Scan for the cell matching the given text and deliver its [x, y] coordinate at center. 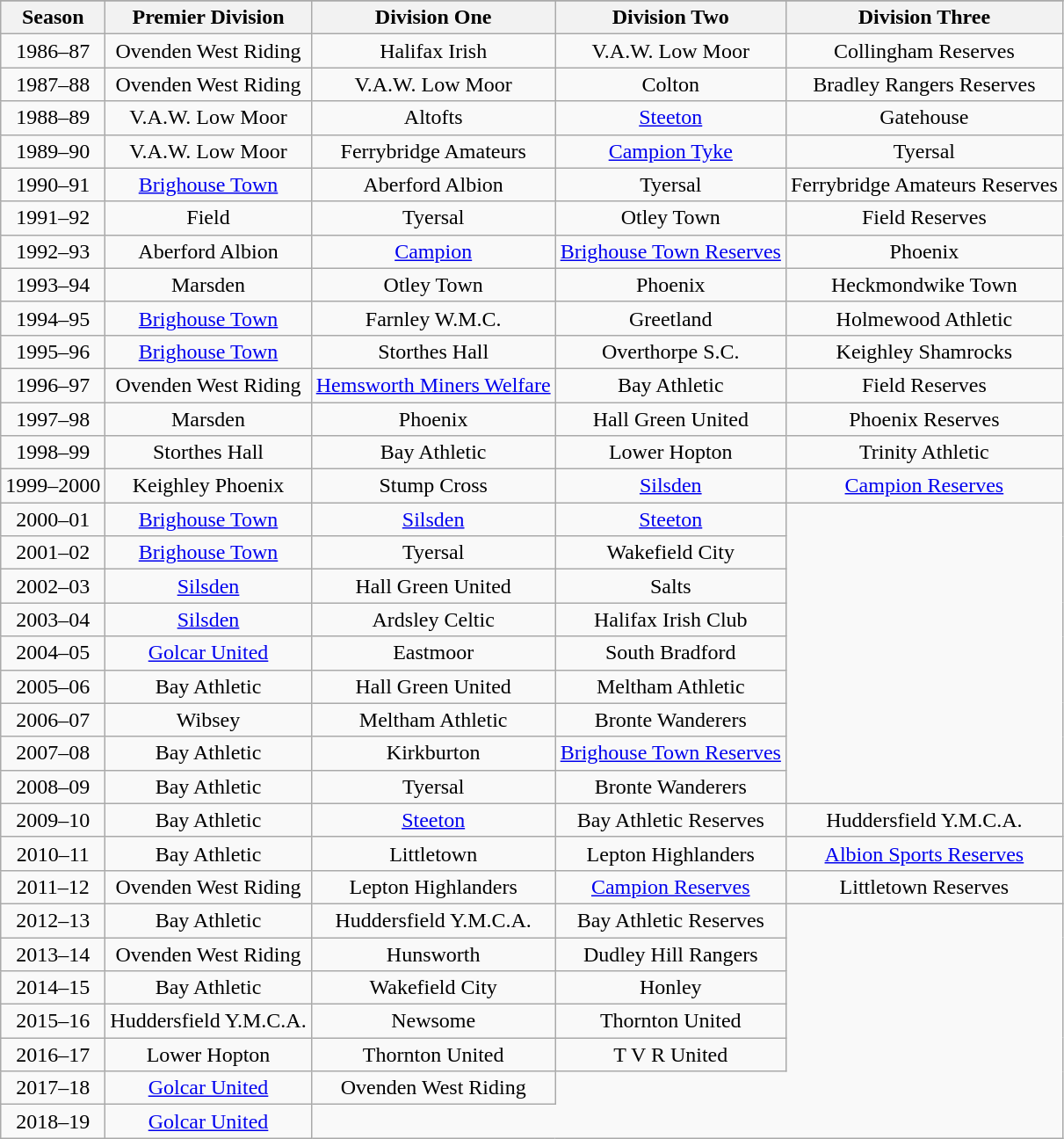
2010–11 [53, 853]
Ardsley Celtic [433, 620]
Littletown Reserves [924, 887]
1998–99 [53, 453]
2012–13 [53, 920]
1999–2000 [53, 486]
Newsome [433, 1021]
Field [208, 218]
Season [53, 18]
2006–07 [53, 720]
2015–16 [53, 1021]
Trinity Athletic [924, 453]
Halifax Irish Club [670, 620]
Halifax Irish [433, 51]
Overthorpe S.C. [670, 352]
2004–05 [53, 653]
Honley [670, 988]
Keighley Phoenix [208, 486]
Ferrybridge Amateurs Reserves [924, 185]
1993–94 [53, 285]
Greetland [670, 318]
Wibsey [208, 720]
Campion [433, 251]
2009–10 [53, 820]
2005–06 [53, 686]
2016–17 [53, 1055]
Hemsworth Miners Welfare [433, 385]
Premier Division [208, 18]
1995–96 [53, 352]
1990–91 [53, 185]
2008–09 [53, 787]
Albion Sports Reserves [924, 853]
2017–18 [53, 1088]
1996–97 [53, 385]
Farnley W.M.C. [433, 318]
Littletown [433, 853]
Colton [670, 84]
1989–90 [53, 151]
2011–12 [53, 887]
Altofts [433, 118]
Eastmoor [433, 653]
South Bradford [670, 653]
Phoenix Reserves [924, 419]
Dudley Hill Rangers [670, 954]
1997–98 [53, 419]
2018–19 [53, 1121]
Campion Tyke [670, 151]
2013–14 [53, 954]
2003–04 [53, 620]
1991–92 [53, 218]
1988–89 [53, 118]
Salts [670, 586]
Division Three [924, 18]
1987–88 [53, 84]
Ferrybridge Amateurs [433, 151]
1992–93 [53, 251]
Bradley Rangers Reserves [924, 84]
Collingham Reserves [924, 51]
T V R United [670, 1055]
Hunsworth [433, 954]
Division Two [670, 18]
Holmewood Athletic [924, 318]
1986–87 [53, 51]
Heckmondwike Town [924, 285]
2007–08 [53, 753]
2014–15 [53, 988]
1994–95 [53, 318]
2000–01 [53, 519]
Gatehouse [924, 118]
Kirkburton [433, 753]
Division One [433, 18]
2002–03 [53, 586]
Keighley Shamrocks [924, 352]
2001–02 [53, 553]
Stump Cross [433, 486]
